Locate the cell with the specified text and output its (X, Y) center coordinate. 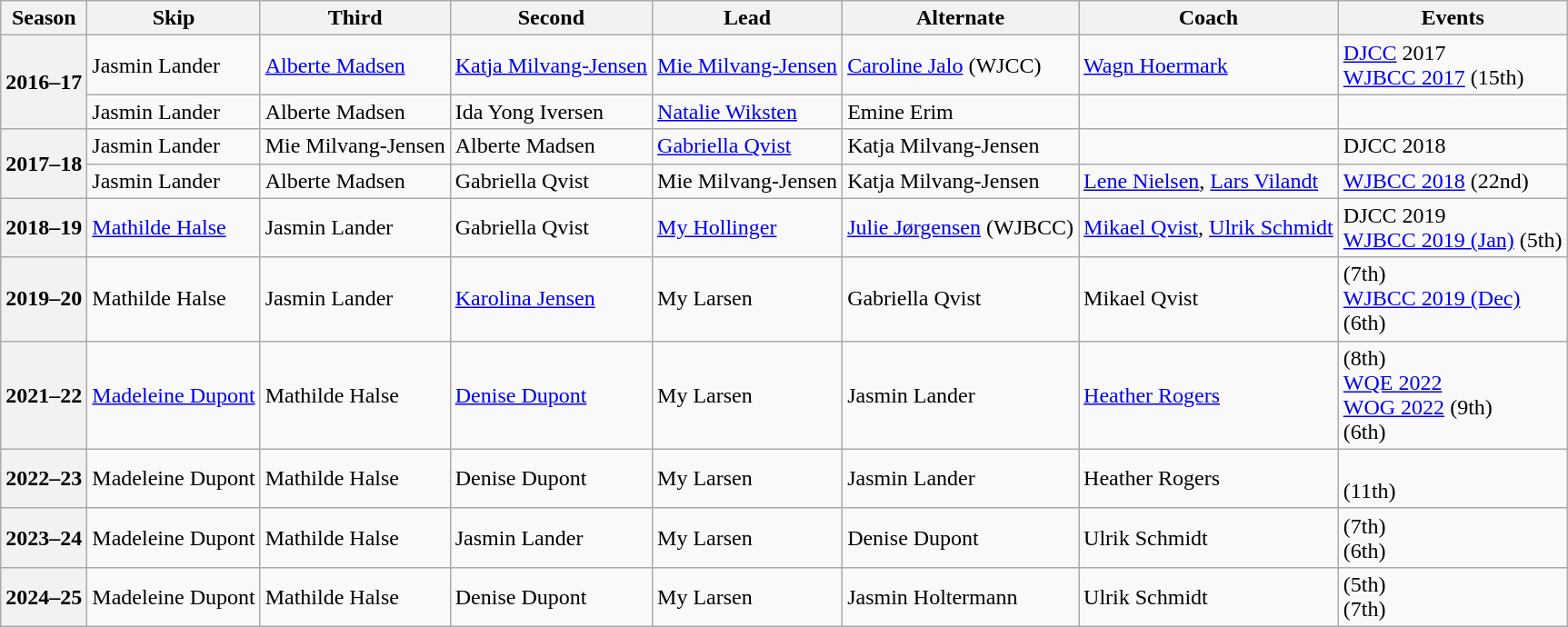
Coach (1209, 18)
2021–22 (44, 394)
Season (44, 18)
2022–23 (44, 478)
Mikael Qvist (1209, 299)
Caroline Jalo (WJCC) (961, 65)
2016–17 (44, 82)
(11th) (1453, 478)
WJBCC 2018 (22nd) (1453, 181)
DJCC 2018 (1453, 146)
Wagn Hoermark (1209, 65)
Third (355, 18)
Skip (174, 18)
Second (551, 18)
Natalie Wiksten (747, 112)
My Hollinger (747, 227)
Jasmin Holtermann (961, 596)
Mikael Qvist, Ulrik Schmidt (1209, 227)
Alternate (961, 18)
2017–18 (44, 164)
(5th) (7th) (1453, 596)
Karolina Jensen (551, 299)
DJCC 2017 WJBCC 2017 (15th) (1453, 65)
Julie Jørgensen (WJBCC) (961, 227)
Events (1453, 18)
2019–20 (44, 299)
2024–25 (44, 596)
Emine Erim (961, 112)
Lene Nielsen, Lars Vilandt (1209, 181)
Ida Yong Iversen (551, 112)
(8th) WQE 2022 WOG 2022 (9th) (6th) (1453, 394)
2023–24 (44, 538)
Lead (747, 18)
2018–19 (44, 227)
(7th)WJBCC 2019 (Dec) (6th) (1453, 299)
(7th) (6th) (1453, 538)
DJCC 2019 WJBCC 2019 (Jan) (5th) (1453, 227)
